Output the [x, y] coordinate of the center of the cell containing the given text.  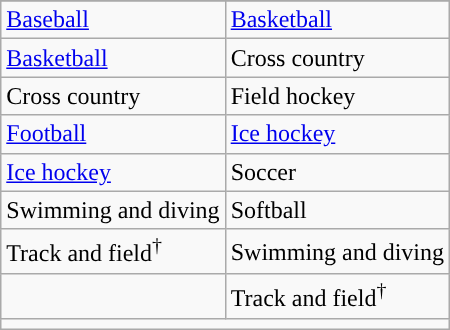
Soccer [337, 172]
Football [113, 134]
Field hockey [337, 96]
Baseball [113, 20]
Softball [337, 210]
